Locate the cell with the specified text and output its (X, Y) center coordinate. 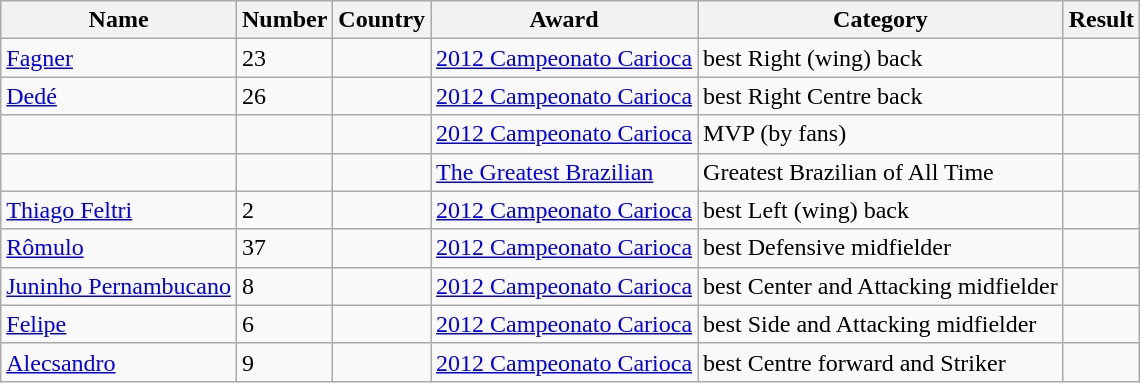
best Centre forward and Striker (881, 362)
Number (284, 20)
best Right (wing) back (881, 58)
Country (382, 20)
MVP (by fans) (881, 134)
The Greatest Brazilian (564, 172)
Felipe (119, 324)
Name (119, 20)
37 (284, 248)
Fagner (119, 58)
8 (284, 286)
Greatest Brazilian of All Time (881, 172)
2 (284, 210)
best Left (wing) back (881, 210)
best Right Centre back (881, 96)
Dedé (119, 96)
6 (284, 324)
best Defensive midfielder (881, 248)
26 (284, 96)
Rômulo (119, 248)
Result (1101, 20)
Alecsandro (119, 362)
best Side and Attacking midfielder (881, 324)
Thiago Feltri (119, 210)
9 (284, 362)
best Center and Attacking midfielder (881, 286)
Award (564, 20)
Juninho Pernambucano (119, 286)
Category (881, 20)
23 (284, 58)
